Identify which cell holds the provided text, then report its (x, y) central coordinate. 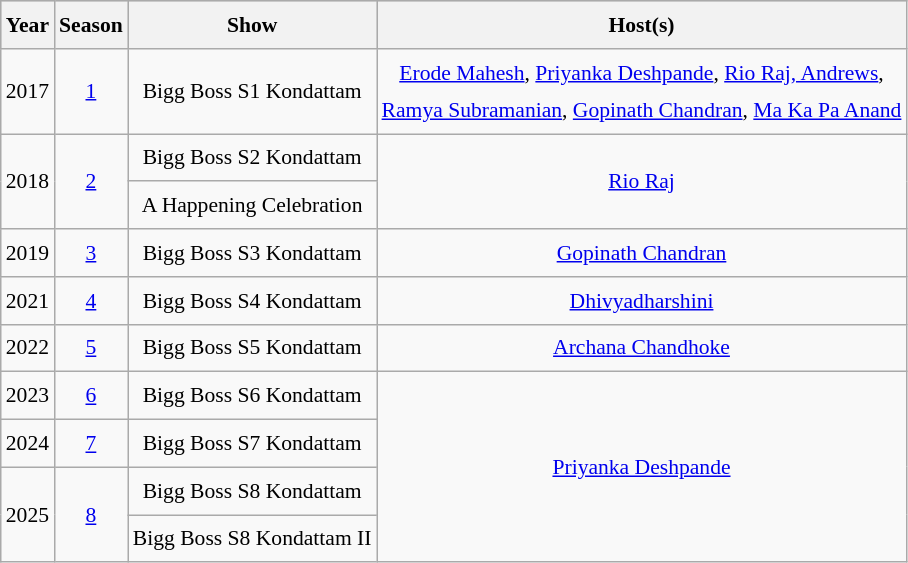
3 (91, 253)
A Happening Celebration (252, 206)
Bigg Boss S7 Kondattam (252, 444)
Rio Raj (642, 182)
1 (91, 92)
Bigg Boss S6 Kondattam (252, 396)
Host(s) (642, 25)
2022 (28, 348)
Bigg Boss S8 Kondattam (252, 491)
Gopinath Chandran (642, 253)
Bigg Boss S5 Kondattam (252, 348)
Priyanka Deshpande (642, 467)
2018 (28, 182)
2019 (28, 253)
Show (252, 25)
Bigg Boss S1 Kondattam (252, 92)
Archana Chandhoke (642, 348)
8 (91, 514)
2023 (28, 396)
2017 (28, 92)
Year (28, 25)
6 (91, 396)
Bigg Boss S3 Kondattam (252, 253)
Season (91, 25)
Bigg Boss S8 Kondattam II (252, 539)
7 (91, 444)
2024 (28, 444)
2025 (28, 514)
Bigg Boss S4 Kondattam (252, 301)
Erode Mahesh, Priyanka Deshpande, Rio Raj, Andrews, Ramya Subramanian, Gopinath Chandran, Ma Ka Pa Anand (642, 92)
Dhivyadharshini (642, 301)
4 (91, 301)
2 (91, 182)
5 (91, 348)
Bigg Boss S2 Kondattam (252, 158)
2021 (28, 301)
